Detect which cell encompasses the target text, then output its [x, y] center coordinate. 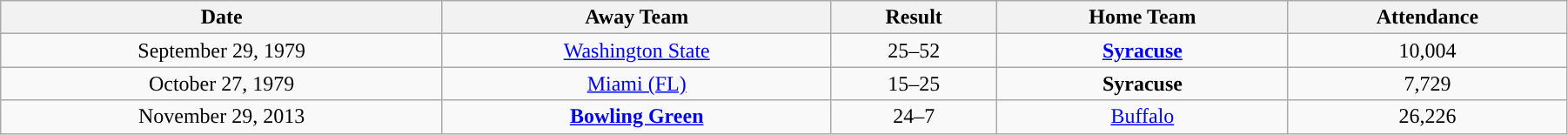
November 29, 2013 [222, 117]
Attendance [1427, 17]
15–25 [914, 84]
September 29, 1979 [222, 51]
October 27, 1979 [222, 84]
10,004 [1427, 51]
Miami (FL) [636, 84]
Bowling Green [636, 117]
Away Team [636, 17]
25–52 [914, 51]
26,226 [1427, 117]
Buffalo [1142, 117]
Result [914, 17]
24–7 [914, 117]
7,729 [1427, 84]
Home Team [1142, 17]
Date [222, 17]
Washington State [636, 51]
